For the text-containing cell, return its midpoint in [X, Y] coordinate format. 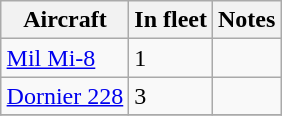
1 [171, 58]
Dornier 228 [65, 96]
Aircraft [65, 20]
Mil Mi-8 [65, 58]
In fleet [171, 20]
3 [171, 96]
Notes [247, 20]
